For the text-containing cell, return its midpoint in [X, Y] coordinate format. 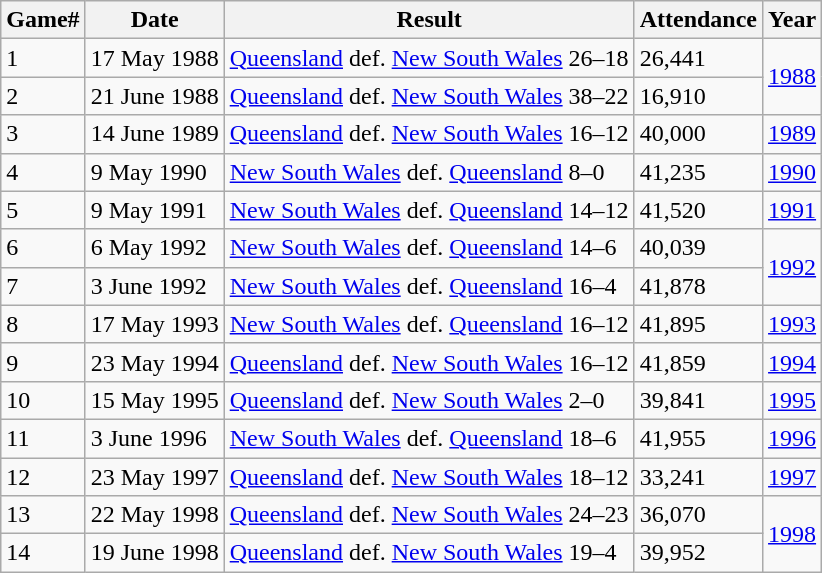
Result [429, 20]
16,910 [698, 96]
New South Wales def. Queensland 8–0 [429, 172]
New South Wales def. Queensland 16–12 [429, 324]
39,841 [698, 400]
10 [43, 400]
New South Wales def. Queensland 18–6 [429, 438]
Queensland def. New South Wales 38–22 [429, 96]
1996 [792, 438]
17 May 1988 [154, 58]
14 June 1989 [154, 134]
Date [154, 20]
9 [43, 362]
3 June 1992 [154, 286]
Queensland def. New South Wales 19–4 [429, 553]
Game# [43, 20]
1994 [792, 362]
2 [43, 96]
15 May 1995 [154, 400]
41,955 [698, 438]
1990 [792, 172]
14 [43, 553]
6 May 1992 [154, 248]
11 [43, 438]
1988 [792, 77]
5 [43, 210]
22 May 1998 [154, 515]
3 [43, 134]
21 June 1988 [154, 96]
41,859 [698, 362]
Queensland def. New South Wales 24–23 [429, 515]
Attendance [698, 20]
9 May 1990 [154, 172]
8 [43, 324]
4 [43, 172]
33,241 [698, 477]
12 [43, 477]
39,952 [698, 553]
41,520 [698, 210]
1995 [792, 400]
Queensland def. New South Wales 26–18 [429, 58]
40,039 [698, 248]
36,070 [698, 515]
17 May 1993 [154, 324]
23 May 1994 [154, 362]
3 June 1996 [154, 438]
1993 [792, 324]
New South Wales def. Queensland 14–6 [429, 248]
1998 [792, 534]
9 May 1991 [154, 210]
41,235 [698, 172]
6 [43, 248]
1992 [792, 267]
Queensland def. New South Wales 2–0 [429, 400]
13 [43, 515]
Queensland def. New South Wales 18–12 [429, 477]
New South Wales def. Queensland 16–4 [429, 286]
41,878 [698, 286]
1 [43, 58]
New South Wales def. Queensland 14–12 [429, 210]
19 June 1998 [154, 553]
41,895 [698, 324]
23 May 1997 [154, 477]
40,000 [698, 134]
1991 [792, 210]
7 [43, 286]
26,441 [698, 58]
1997 [792, 477]
Year [792, 20]
1989 [792, 134]
